From the cell containing the given text, extract its center point as [x, y] coordinate. 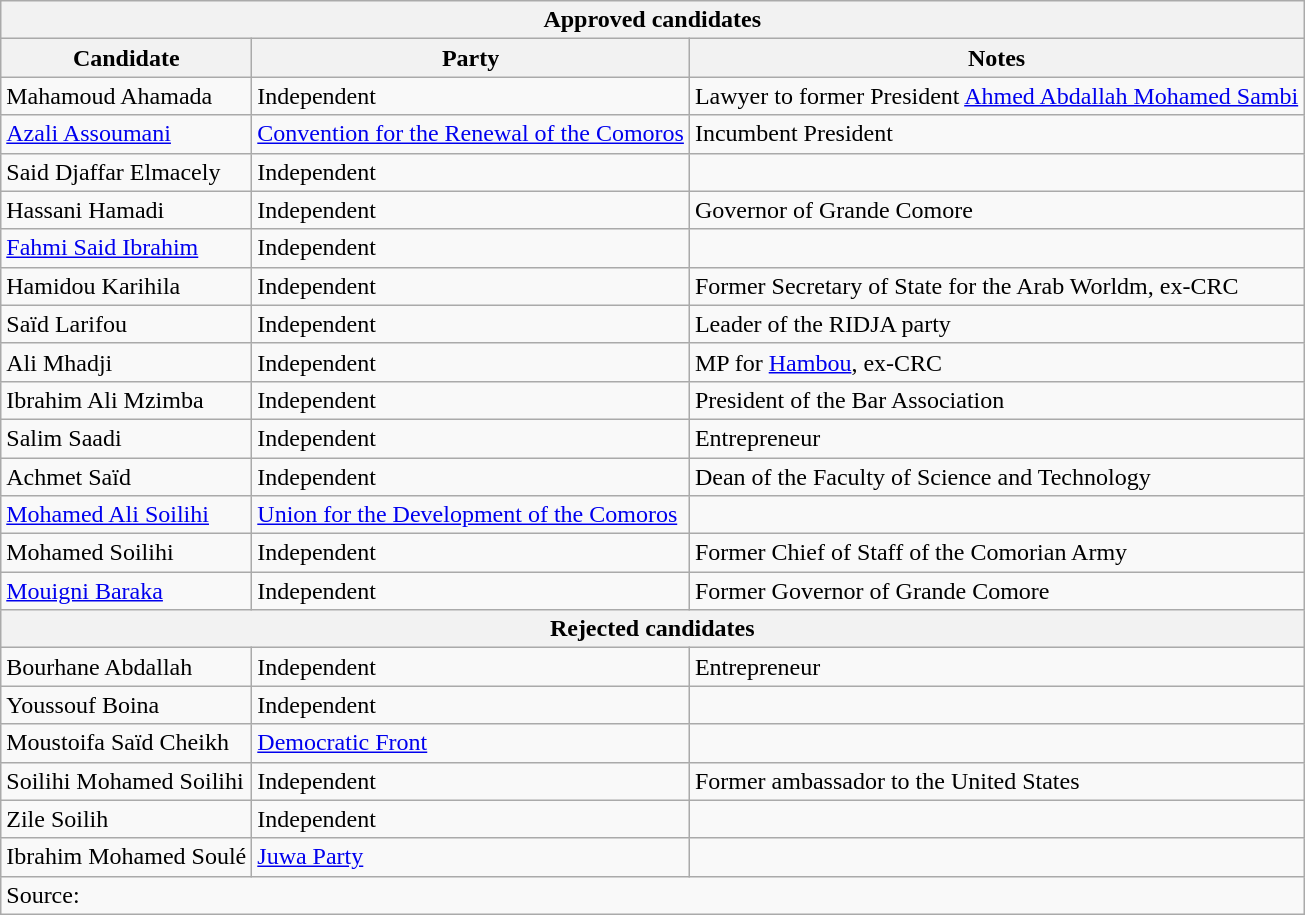
Source: [652, 895]
Democratic Front [471, 743]
Lawyer to former President Ahmed Abdallah Mohamed Sambi [996, 96]
Party [471, 58]
Mohamed Soilihi [126, 553]
Ali Mhadji [126, 362]
Former ambassador to the United States [996, 781]
Moustoifa Saïd Cheikh [126, 743]
Fahmi Said Ibrahim [126, 248]
Saïd Larifou [126, 324]
Governor of Grande Comore [996, 210]
Ibrahim Ali Mzimba [126, 400]
Salim Saadi [126, 438]
Soilihi Mohamed Soilihi [126, 781]
Said Djaffar Elmacely [126, 172]
Ibrahim Mohamed Soulé [126, 857]
Dean of the Faculty of Science and Technology [996, 477]
Rejected candidates [652, 629]
Bourhane Abdallah [126, 667]
Youssouf Boina [126, 705]
Union for the Development of the Comoros [471, 515]
Approved candidates [652, 20]
Incumbent President [996, 134]
Notes [996, 58]
Mahamoud Ahamada [126, 96]
Hamidou Karihila [126, 286]
Juwa Party [471, 857]
Candidate [126, 58]
Zile Soilih [126, 819]
President of the Bar Association [996, 400]
Mohamed Ali Soilihi [126, 515]
Convention for the Renewal of the Comoros [471, 134]
Azali Assoumani [126, 134]
Former Governor of Grande Comore [996, 591]
Former Chief of Staff of the Comorian Army [996, 553]
Former Secretary of State for the Arab Worldm, ex-CRC [996, 286]
Hassani Hamadi [126, 210]
Leader of the RIDJA party [996, 324]
Achmet Saïd [126, 477]
MP for Hambou, ex-CRC [996, 362]
Mouigni Baraka [126, 591]
